Pinpoint the cell where the given text exists, returning its [X, Y] midpoint coordinate. 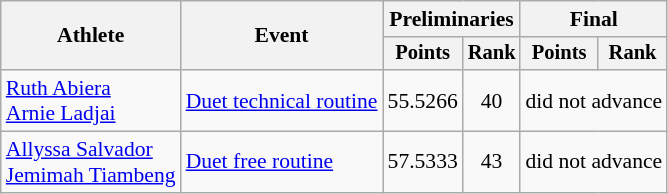
Allyssa SalvadorJemimah Tiambeng [91, 162]
57.5333 [423, 162]
40 [492, 100]
43 [492, 162]
Preliminaries [452, 19]
Final [594, 19]
Ruth AbieraArnie Ladjai [91, 100]
Athlete [91, 36]
Event [282, 36]
55.5266 [423, 100]
Duet technical routine [282, 100]
Duet free routine [282, 162]
